Output the [X, Y] coordinate of the center of the cell containing the given text.  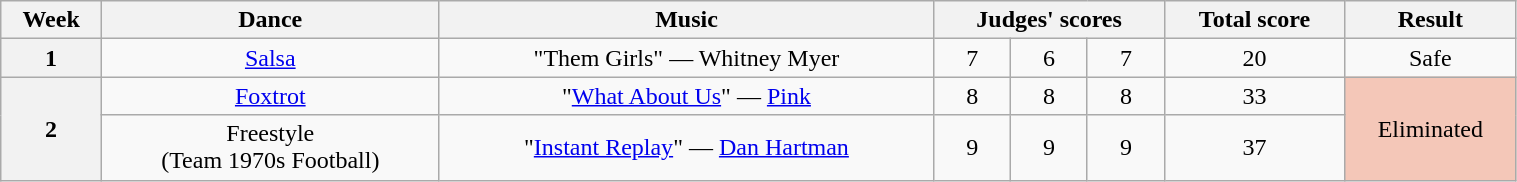
Week [52, 20]
Dance [270, 20]
Foxtrot [270, 96]
Total score [1254, 20]
Judges' scores [1050, 20]
Music [686, 20]
"Them Girls" — Whitney Myer [686, 58]
1 [52, 58]
Eliminated [1430, 128]
20 [1254, 58]
37 [1254, 148]
Salsa [270, 58]
"Instant Replay" — Dan Hartman [686, 148]
Result [1430, 20]
33 [1254, 96]
Safe [1430, 58]
2 [52, 128]
Freestyle(Team 1970s Football) [270, 148]
6 [1050, 58]
"What About Us" — Pink [686, 96]
